Locate the cell with the specified text and output its (X, Y) center coordinate. 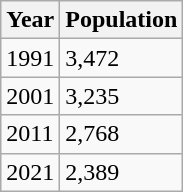
2,768 (122, 134)
2,389 (122, 172)
2001 (30, 96)
3,472 (122, 58)
Year (30, 20)
2011 (30, 134)
3,235 (122, 96)
2021 (30, 172)
1991 (30, 58)
Population (122, 20)
